For the text-containing cell, return its midpoint in (x, y) coordinate format. 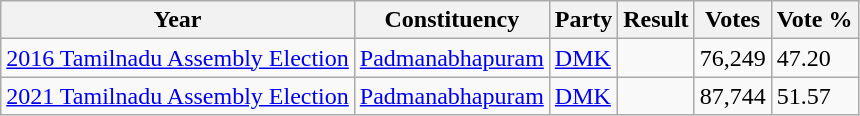
51.57 (814, 96)
Result (656, 20)
2021 Tamilnadu Assembly Election (178, 96)
2016 Tamilnadu Assembly Election (178, 58)
87,744 (732, 96)
47.20 (814, 58)
76,249 (732, 58)
Vote % (814, 20)
Year (178, 20)
Party (583, 20)
Constituency (452, 20)
Votes (732, 20)
